Identify which cell holds the provided text, then report its (x, y) central coordinate. 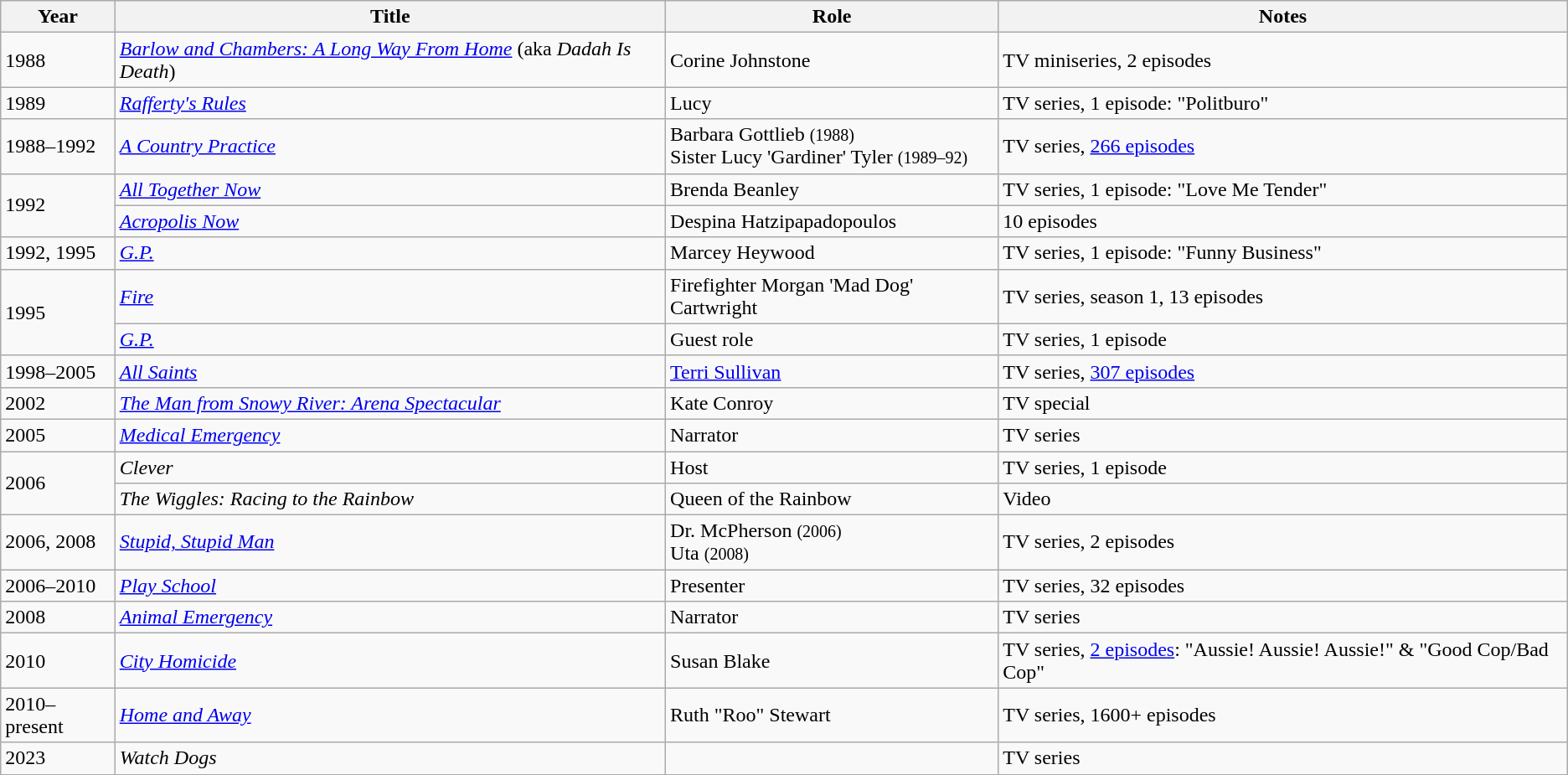
2006, 2008 (58, 543)
Marcey Heywood (833, 253)
Firefighter Morgan 'Mad Dog' Cartwright (833, 297)
All Saints (390, 371)
2010–present (58, 716)
Barbara Gottlieb (1988)Sister Lucy 'Gardiner' Tyler (1989–92) (833, 146)
1988 (58, 60)
2006–2010 (58, 586)
Medical Emergency (390, 435)
10 episodes (1283, 221)
TV series, 266 episodes (1283, 146)
Year (58, 17)
Barlow and Chambers: A Long Way From Home (aka Dadah Is Death) (390, 60)
Queen of the Rainbow (833, 499)
Title (390, 17)
Watch Dogs (390, 758)
1998–2005 (58, 371)
Acropolis Now (390, 221)
A Country Practice (390, 146)
Notes (1283, 17)
2010 (58, 660)
1989 (58, 103)
2002 (58, 403)
TV miniseries, 2 episodes (1283, 60)
All Together Now (390, 189)
Guest role (833, 339)
Terri Sullivan (833, 371)
1995 (58, 312)
Kate Conroy (833, 403)
TV series, 1600+ episodes (1283, 716)
Clever (390, 467)
2023 (58, 758)
Fire (390, 297)
Susan Blake (833, 660)
TV series, 32 episodes (1283, 586)
Ruth "Roo" Stewart (833, 716)
TV series, 1 episode: "Politburo" (1283, 103)
The Wiggles: Racing to the Rainbow (390, 499)
City Homicide (390, 660)
Presenter (833, 586)
Corine Johnstone (833, 60)
Lucy (833, 103)
Video (1283, 499)
Despina Hatzipapadopoulos (833, 221)
Dr. McPherson (2006)Uta (2008) (833, 543)
The Man from Snowy River: Arena Spectacular (390, 403)
Brenda Beanley (833, 189)
1992 (58, 205)
TV series, 2 episodes (1283, 543)
Role (833, 17)
Home and Away (390, 716)
2005 (58, 435)
1992, 1995 (58, 253)
Stupid, Stupid Man (390, 543)
Rafferty's Rules (390, 103)
2008 (58, 617)
Play School (390, 586)
2006 (58, 483)
1988–1992 (58, 146)
Host (833, 467)
TV special (1283, 403)
TV series, 2 episodes: "Aussie! Aussie! Aussie!" & "Good Cop/Bad Cop" (1283, 660)
TV series, 1 episode: "Love Me Tender" (1283, 189)
TV series, 307 episodes (1283, 371)
Animal Emergency (390, 617)
TV series, 1 episode: "Funny Business" (1283, 253)
TV series, season 1, 13 episodes (1283, 297)
